Locate the cell with the specified text and output its (x, y) center coordinate. 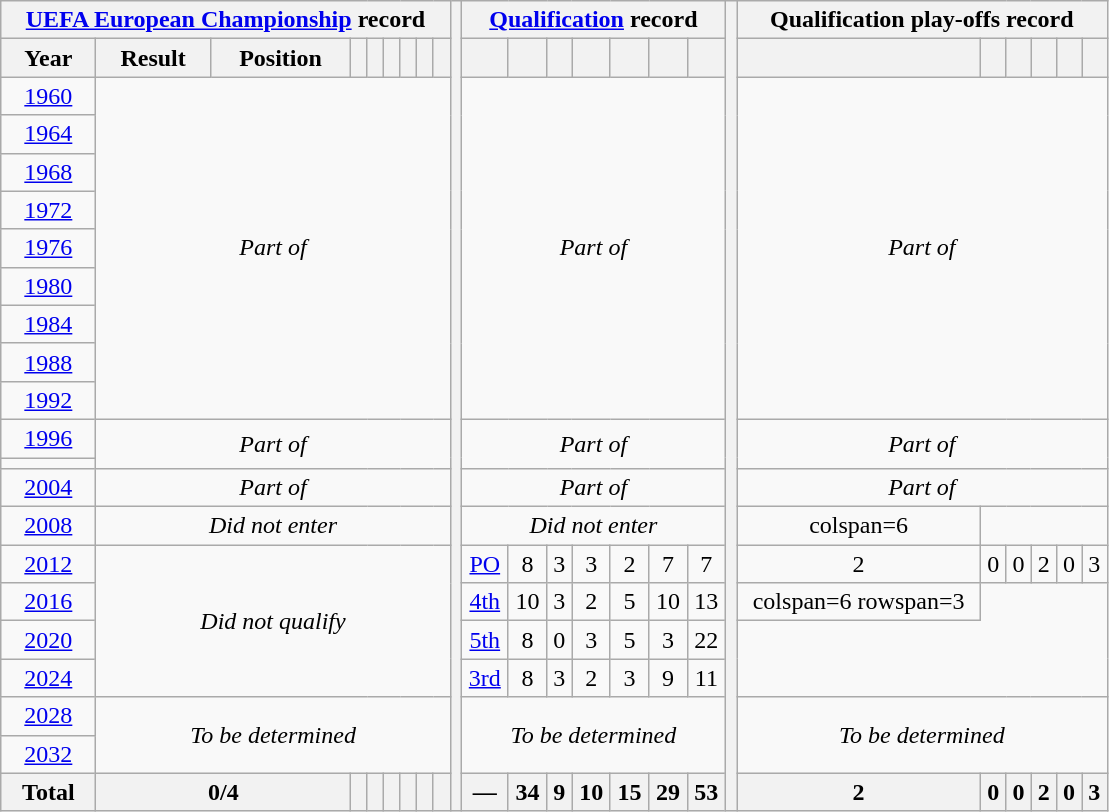
3rd (484, 678)
1996 (48, 438)
1968 (48, 172)
Total (48, 792)
0/4 (224, 792)
1972 (48, 210)
1992 (48, 400)
4th (484, 602)
Qualification play-offs record (922, 20)
2020 (48, 640)
34 (527, 792)
Qualification record (593, 20)
1960 (48, 96)
2004 (48, 488)
UEFA European Championship record (226, 20)
2016 (48, 602)
2032 (48, 754)
13 (706, 602)
1988 (48, 362)
2012 (48, 564)
Did not qualify (273, 621)
29 (668, 792)
1980 (48, 286)
2028 (48, 716)
Year (48, 58)
1976 (48, 248)
1984 (48, 324)
5th (484, 640)
1964 (48, 134)
15 (629, 792)
— (484, 792)
53 (706, 792)
Result (153, 58)
2024 (48, 678)
Position (280, 58)
colspan=6 rowspan=3 (859, 602)
11 (706, 678)
22 (706, 640)
colspan=6 (859, 526)
2008 (48, 526)
PO (484, 564)
